Return [X, Y] of the center of cell containing provided text 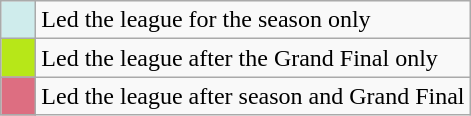
Led the league for the season only [253, 20]
Led the league after the Grand Final only [253, 58]
Led the league after season and Grand Final [253, 96]
